For the text-containing cell, return its midpoint in (X, Y) coordinate format. 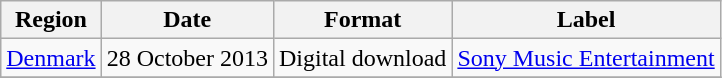
Format (362, 20)
Region (51, 20)
Denmark (51, 58)
28 October 2013 (187, 58)
Sony Music Entertainment (586, 58)
Digital download (362, 58)
Label (586, 20)
Date (187, 20)
